Find where the given text appears and provide that cell's center as (x, y) coordinate. 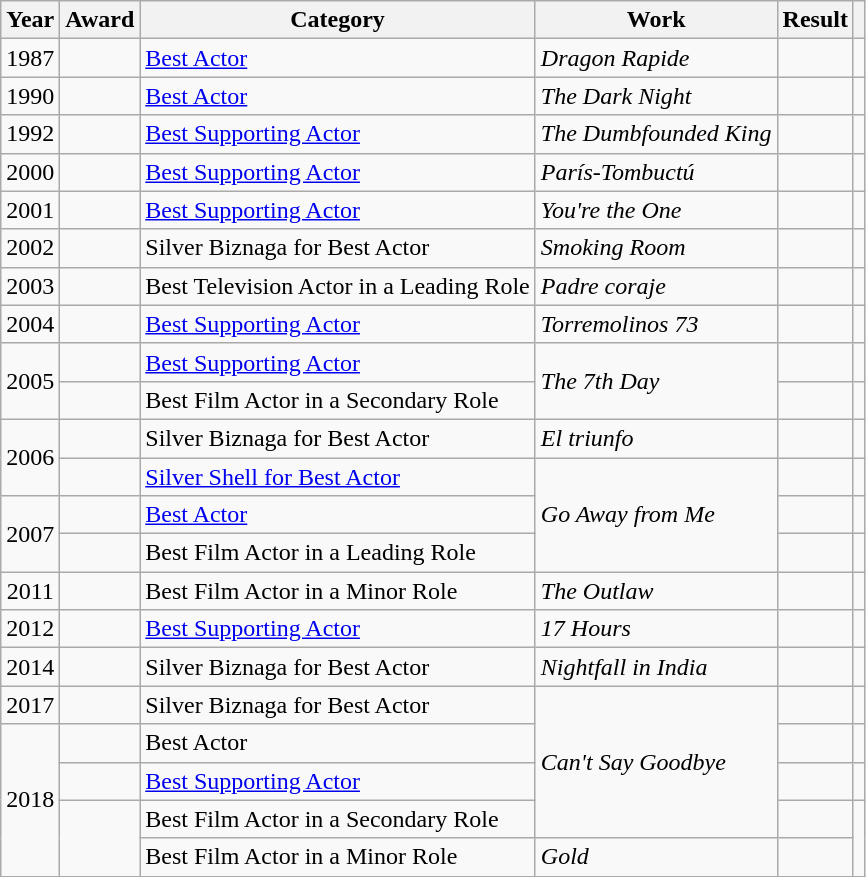
The 7th Day (656, 381)
Best Film Actor in a Leading Role (338, 553)
2002 (30, 248)
Award (100, 20)
1987 (30, 58)
Category (338, 20)
2000 (30, 172)
2017 (30, 705)
Smoking Room (656, 248)
Padre coraje (656, 286)
Silver Shell for Best Actor (338, 477)
The Outlaw (656, 591)
2006 (30, 457)
2003 (30, 286)
Gold (656, 857)
Dragon Rapide (656, 58)
Work (656, 20)
17 Hours (656, 629)
1990 (30, 96)
Can't Say Goodbye (656, 762)
2011 (30, 591)
Torremolinos 73 (656, 324)
Year (30, 20)
París-Tombuctú (656, 172)
2007 (30, 534)
2001 (30, 210)
Result (815, 20)
2014 (30, 667)
2005 (30, 381)
Best Television Actor in a Leading Role (338, 286)
The Dark Night (656, 96)
1992 (30, 134)
Nightfall in India (656, 667)
2018 (30, 800)
You're the One (656, 210)
2012 (30, 629)
El triunfo (656, 438)
Go Away from Me (656, 515)
2004 (30, 324)
The Dumbfounded King (656, 134)
